Locate the cell with the specified text and output its (x, y) center coordinate. 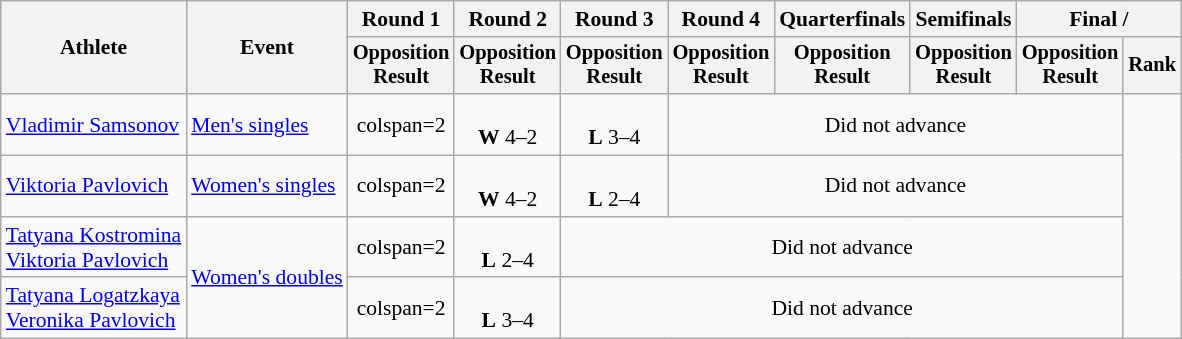
Round 1 (402, 19)
Athlete (94, 48)
Event (267, 48)
Women's doubles (267, 278)
Tatyana LogatzkayaVeronika Pavlovich (94, 308)
Quarterfinals (842, 19)
Rank (1152, 66)
Round 2 (508, 19)
Women's singles (267, 186)
Round 3 (614, 19)
Final / (1099, 19)
Viktoria Pavlovich (94, 186)
Semifinals (964, 19)
Round 4 (722, 19)
Men's singles (267, 124)
Tatyana KostrominaViktoria Pavlovich (94, 248)
Vladimir Samsonov (94, 124)
